Pinpoint the cell where the given text exists, returning its (x, y) midpoint coordinate. 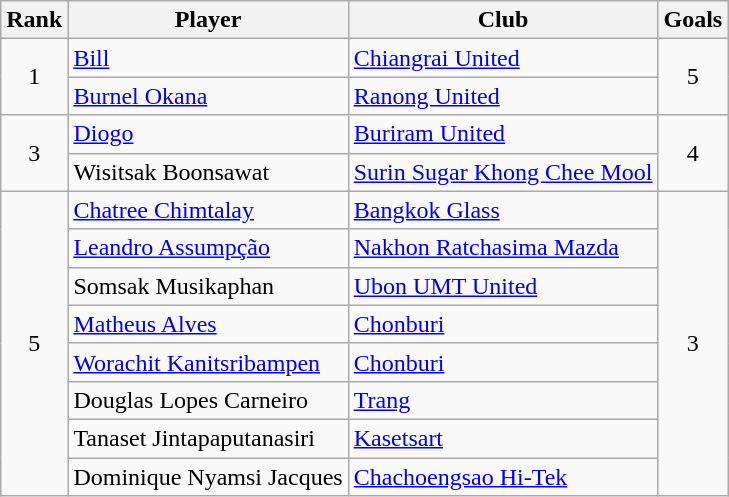
Ubon UMT United (503, 286)
Diogo (208, 134)
Wisitsak Boonsawat (208, 172)
Bill (208, 58)
Chachoengsao Hi-Tek (503, 477)
1 (34, 77)
Chatree Chimtalay (208, 210)
Somsak Musikaphan (208, 286)
Tanaset Jintapaputanasiri (208, 438)
Surin Sugar Khong Chee Mool (503, 172)
Kasetsart (503, 438)
Bangkok Glass (503, 210)
Club (503, 20)
Leandro Assumpção (208, 248)
Dominique Nyamsi Jacques (208, 477)
Nakhon Ratchasima Mazda (503, 248)
Rank (34, 20)
Trang (503, 400)
Worachit Kanitsribampen (208, 362)
Player (208, 20)
4 (693, 153)
Chiangrai United (503, 58)
Burnel Okana (208, 96)
Douglas Lopes Carneiro (208, 400)
Matheus Alves (208, 324)
Buriram United (503, 134)
Ranong United (503, 96)
Goals (693, 20)
